Search for the cell housing the specified text and yield its (x, y) center coordinate. 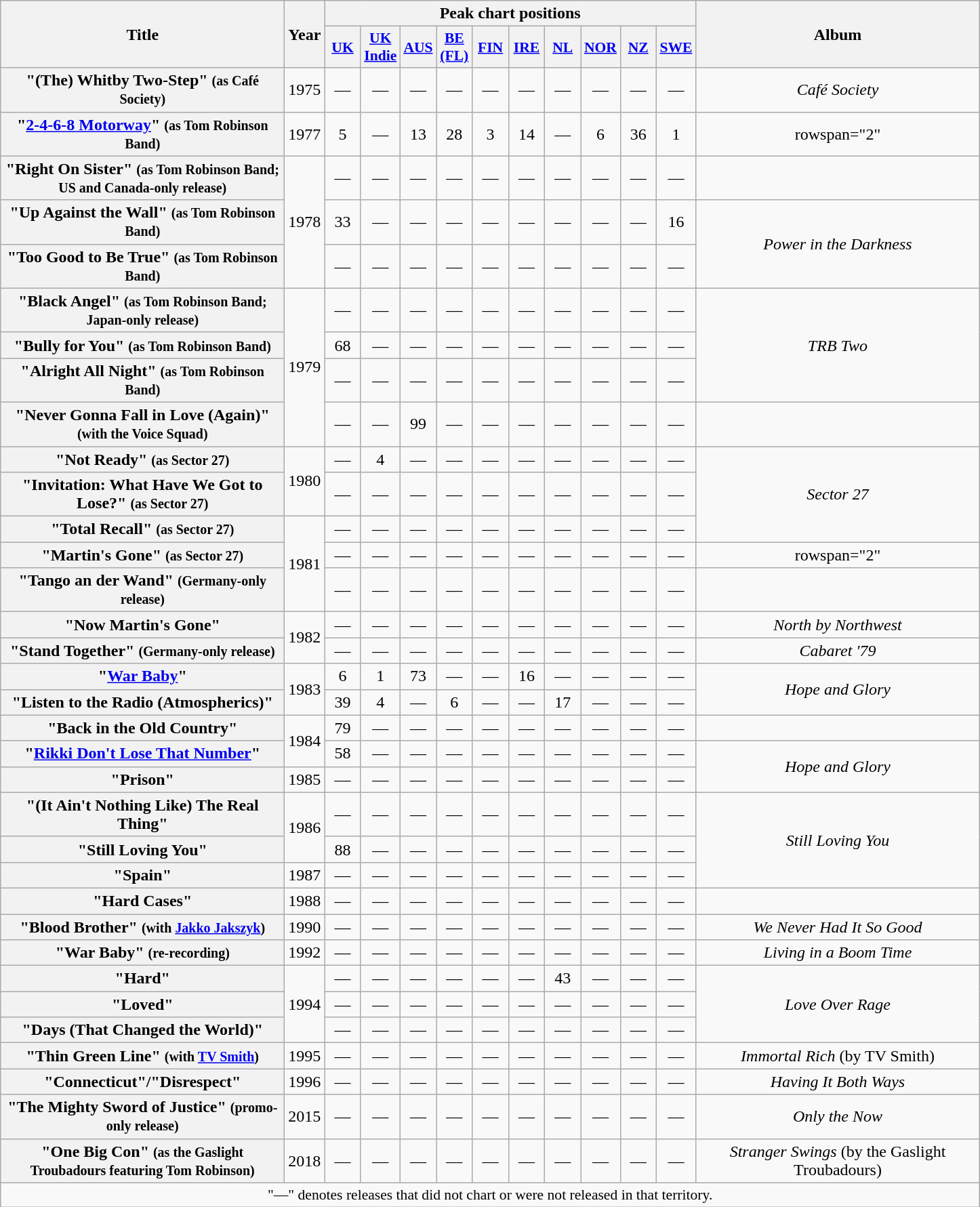
2015 (305, 1117)
SWE (676, 47)
"War Baby" (re-recording) (142, 953)
Title (142, 34)
13 (417, 134)
99 (417, 424)
"Listen to the Radio (Atmospherics)" (142, 702)
IRE (526, 47)
43 (563, 979)
Love Over Rage (838, 1004)
1986 (305, 827)
58 (343, 754)
1987 (305, 875)
1985 (305, 779)
1996 (305, 1082)
1992 (305, 953)
1979 (305, 367)
"(It Ain't Nothing Like) The Real Thing" (142, 815)
68 (343, 345)
14 (526, 134)
"Martin's Gone" (as Sector 27) (142, 555)
"Still Loving You" (142, 849)
"Black Angel" (as Tom Robinson Band; Japan-only release) (142, 310)
"Rikki Don't Lose That Number" (142, 754)
1988 (305, 901)
"Hard Cases" (142, 901)
Album (838, 34)
88 (343, 849)
NOR (600, 47)
79 (343, 728)
36 (638, 134)
"Too Good to Be True" (as Tom Robinson Band) (142, 266)
Sector 27 (838, 493)
Cabaret '79 (838, 651)
"Invitation: What Have We Got to Lose?" (as Sector 27) (142, 495)
North by Northwest (838, 625)
UK (343, 47)
"Thin Green Line" (with TV Smith) (142, 1056)
"Total Recall" (as Sector 27) (142, 529)
Year (305, 34)
73 (417, 676)
"Days (That Changed the World)" (142, 1030)
NZ (638, 47)
"Connecticut"/"Disrespect" (142, 1082)
"Bully for You" (as Tom Robinson Band) (142, 345)
"Never Gonna Fall in Love (Again)" (with the Voice Squad) (142, 424)
1983 (305, 689)
TRB Two (838, 345)
1978 (305, 222)
Having It Both Ways (838, 1082)
33 (343, 222)
"Hard" (142, 979)
Living in a Boom Time (838, 953)
2018 (305, 1160)
"—" denotes releases that did not chart or were not released in that territory. (491, 1195)
Still Loving You (838, 840)
"Up Against the Wall" (as Tom Robinson Band) (142, 222)
1982 (305, 638)
"Loved" (142, 1004)
Power in the Darkness (838, 244)
BE (FL) (454, 47)
"Not Ready" (as Sector 27) (142, 459)
1984 (305, 741)
Stranger Swings (by the Gaslight Troubadours) (838, 1160)
Peak chart positions (510, 14)
1980 (305, 481)
"Stand Together" (Germany-only release) (142, 651)
"Tango an der Wand" (Germany-only release) (142, 590)
"Back in the Old Country" (142, 728)
UK Indie (380, 47)
"2-4-6-8 Motorway" (as Tom Robinson Band) (142, 134)
"Right On Sister" (as Tom Robinson Band; US and Canada-only release) (142, 178)
28 (454, 134)
1994 (305, 1004)
"Blood Brother" (with Jakko Jakszyk) (142, 926)
1990 (305, 926)
5 (343, 134)
FIN (491, 47)
AUS (417, 47)
39 (343, 702)
3 (491, 134)
"One Big Con" (as the Gaslight Troubadours featuring Tom Robinson) (142, 1160)
Café Society (838, 89)
1995 (305, 1056)
1975 (305, 89)
"War Baby" (142, 676)
"(The) Whitby Two-Step" (as Café Society) (142, 89)
NL (563, 47)
Only the Now (838, 1117)
1981 (305, 564)
"Spain" (142, 875)
Immortal Rich (by TV Smith) (838, 1056)
"Alright All Night" (as Tom Robinson Band) (142, 380)
"Prison" (142, 779)
We Never Had It So Good (838, 926)
17 (563, 702)
"Now Martin's Gone" (142, 625)
"The Mighty Sword of Justice" (promo-only release) (142, 1117)
1977 (305, 134)
